Detect which cell encompasses the target text, then output its [X, Y] center coordinate. 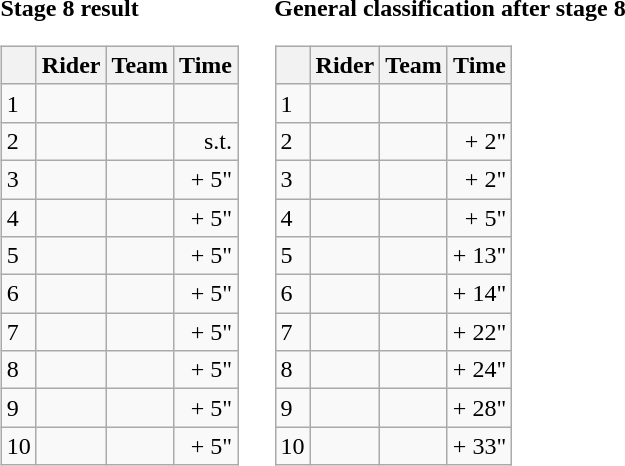
s.t. [206, 141]
+ 14" [479, 294]
+ 33" [479, 446]
+ 24" [479, 370]
+ 22" [479, 332]
+ 13" [479, 256]
+ 28" [479, 408]
